Search for the cell housing the specified text and yield its [x, y] center coordinate. 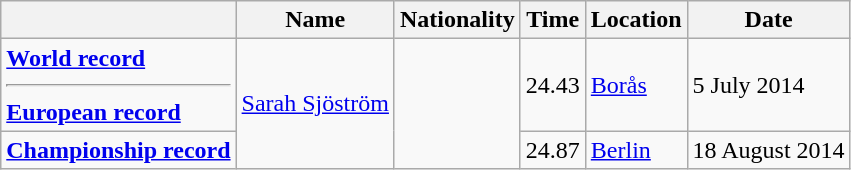
Nationality [457, 20]
18 August 2014 [768, 150]
24.43 [552, 85]
5 July 2014 [768, 85]
Berlin [636, 150]
Championship record [118, 150]
Date [768, 20]
24.87 [552, 150]
Location [636, 20]
World recordEuropean record [118, 85]
Sarah Sjöström [315, 104]
Time [552, 20]
Name [315, 20]
Borås [636, 85]
